Detect which cell encompasses the target text, then output its [x, y] center coordinate. 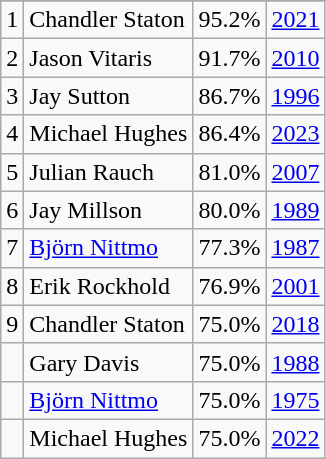
2010 [296, 58]
2021 [296, 20]
3 [12, 96]
9 [12, 324]
76.9% [230, 286]
1975 [296, 400]
4 [12, 134]
6 [12, 210]
2023 [296, 134]
Julian Rauch [108, 172]
2001 [296, 286]
95.2% [230, 20]
Jason Vitaris [108, 58]
2018 [296, 324]
8 [12, 286]
1988 [296, 362]
77.3% [230, 248]
80.0% [230, 210]
1996 [296, 96]
91.7% [230, 58]
86.7% [230, 96]
1 [12, 20]
5 [12, 172]
2022 [296, 438]
Jay Millson [108, 210]
86.4% [230, 134]
1989 [296, 210]
2007 [296, 172]
1987 [296, 248]
81.0% [230, 172]
Erik Rockhold [108, 286]
7 [12, 248]
Jay Sutton [108, 96]
Gary Davis [108, 362]
2 [12, 58]
